From the cell containing the given text, extract its center point as [X, Y] coordinate. 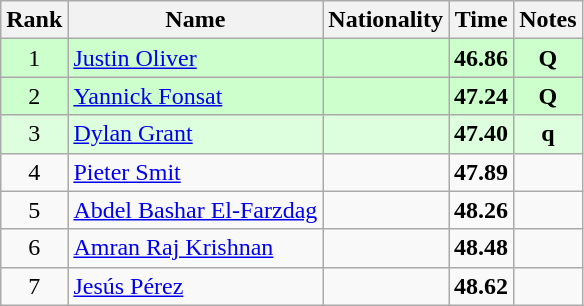
Justin Oliver [196, 58]
4 [34, 172]
3 [34, 134]
48.62 [482, 286]
2 [34, 96]
Notes [548, 20]
48.48 [482, 248]
1 [34, 58]
47.89 [482, 172]
Time [482, 20]
Amran Raj Krishnan [196, 248]
7 [34, 286]
Rank [34, 20]
6 [34, 248]
Dylan Grant [196, 134]
Jesús Pérez [196, 286]
5 [34, 210]
q [548, 134]
47.40 [482, 134]
46.86 [482, 58]
Abdel Bashar El-Farzdag [196, 210]
47.24 [482, 96]
Name [196, 20]
Pieter Smit [196, 172]
Yannick Fonsat [196, 96]
Nationality [386, 20]
48.26 [482, 210]
